Return (x, y) of the center of cell containing provided text 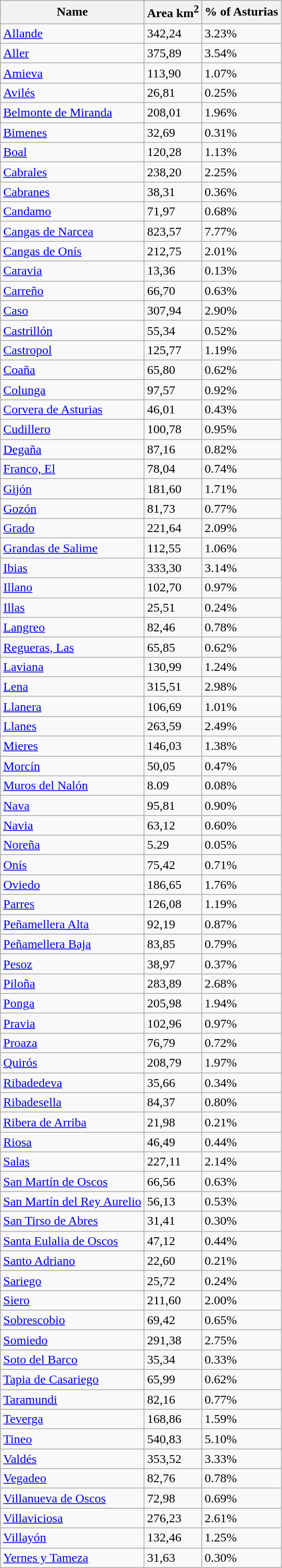
Ribera de Arriba (72, 1122)
Lena (72, 686)
1.07% (241, 73)
Parres (72, 904)
2.09% (241, 528)
2.68% (241, 983)
Castrillón (72, 330)
Santa Eulalia de Oscos (72, 1241)
168,86 (173, 1419)
97,57 (173, 390)
113,90 (173, 73)
0.47% (241, 766)
65,80 (173, 370)
66,70 (173, 291)
0.53% (241, 1201)
1.97% (241, 1063)
Riosa (72, 1142)
Santo Adriano (72, 1261)
31,63 (173, 1558)
Somiedo (72, 1340)
1.94% (241, 1003)
276,23 (173, 1518)
78,04 (173, 469)
Mieres (72, 746)
Allande (72, 33)
Villanueva de Oscos (72, 1498)
0.31% (241, 133)
87,16 (173, 449)
46,49 (173, 1142)
1.76% (241, 885)
146,03 (173, 746)
0.71% (241, 865)
Boal (72, 152)
823,57 (173, 231)
Quirós (72, 1063)
Piloña (72, 983)
Caso (72, 310)
82,16 (173, 1399)
221,64 (173, 528)
63,12 (173, 825)
Cabranes (72, 192)
0.95% (241, 430)
5.29 (173, 845)
Teverga (72, 1419)
Ponga (72, 1003)
Navia (72, 825)
106,69 (173, 706)
0.05% (241, 845)
0.34% (241, 1083)
69,42 (173, 1320)
Bimenes (72, 133)
Castropol (72, 350)
125,77 (173, 350)
81,73 (173, 509)
25,72 (173, 1280)
0.60% (241, 825)
238,20 (173, 172)
540,83 (173, 1439)
1.38% (241, 746)
Cudillero (72, 430)
2.14% (241, 1162)
2.25% (241, 172)
0.69% (241, 1498)
102,70 (173, 588)
13,36 (173, 271)
283,89 (173, 983)
82,76 (173, 1479)
Cangas de Narcea (72, 231)
47,12 (173, 1241)
22,60 (173, 1261)
3.54% (241, 53)
25,51 (173, 607)
1.59% (241, 1419)
San Martín de Oscos (72, 1182)
95,81 (173, 806)
0.90% (241, 806)
132,46 (173, 1538)
0.25% (241, 93)
Soto del Barco (72, 1359)
Ribadesella (72, 1103)
2.61% (241, 1518)
Pesoz (72, 964)
Tapia de Casariego (72, 1380)
Illano (72, 588)
Cangas de Onís (72, 251)
Gozón (72, 509)
Villayón (72, 1538)
1.24% (241, 667)
2.98% (241, 686)
Pravia (72, 1023)
Gijón (72, 489)
0.74% (241, 469)
Peñamellera Baja (72, 944)
0.92% (241, 390)
212,75 (173, 251)
Aller (72, 53)
50,05 (173, 766)
Belmonte de Miranda (72, 113)
75,42 (173, 865)
227,11 (173, 1162)
2.75% (241, 1340)
65,85 (173, 647)
263,59 (173, 726)
Caravia (72, 271)
307,94 (173, 310)
Area km2 (173, 12)
Ribadedeva (72, 1083)
26,81 (173, 93)
Langreo (72, 627)
2.00% (241, 1300)
Degaña (72, 449)
Cabrales (72, 172)
Ibias (72, 568)
76,79 (173, 1043)
5.10% (241, 1439)
38,31 (173, 192)
Grandas de Salime (72, 548)
83,85 (173, 944)
8.09 (173, 786)
1.96% (241, 113)
35,34 (173, 1359)
Morcín (72, 766)
21,98 (173, 1122)
342,24 (173, 33)
71,97 (173, 212)
130,99 (173, 667)
Oviedo (72, 885)
31,41 (173, 1221)
Coaña (72, 370)
Corvera de Asturias (72, 409)
Villaviciosa (72, 1518)
Llanes (72, 726)
Franco, El (72, 469)
66,56 (173, 1182)
0.37% (241, 964)
35,66 (173, 1083)
2.01% (241, 251)
0.87% (241, 924)
120,28 (173, 152)
0.36% (241, 192)
3.14% (241, 568)
375,89 (173, 53)
Carreño (72, 291)
Tineo (72, 1439)
46,01 (173, 409)
Muros del Nalón (72, 786)
7.77% (241, 231)
0.79% (241, 944)
Yernes y Tameza (72, 1558)
Colunga (72, 390)
Grado (72, 528)
Sariego (72, 1280)
Sobrescobio (72, 1320)
211,60 (173, 1300)
0.52% (241, 330)
205,98 (173, 1003)
0.33% (241, 1359)
Salas (72, 1162)
Vegadeo (72, 1479)
Proaza (72, 1043)
0.82% (241, 449)
353,52 (173, 1459)
333,30 (173, 568)
0.68% (241, 212)
Noreña (72, 845)
0.65% (241, 1320)
186,65 (173, 885)
32,69 (173, 133)
38,97 (173, 964)
% of Asturias (241, 12)
181,60 (173, 489)
1.01% (241, 706)
56,13 (173, 1201)
0.08% (241, 786)
0.13% (241, 271)
3.33% (241, 1459)
208,79 (173, 1063)
2.90% (241, 310)
291,38 (173, 1340)
Peñamellera Alta (72, 924)
Candamo (72, 212)
Laviana (72, 667)
72,98 (173, 1498)
2.49% (241, 726)
82,46 (173, 627)
55,34 (173, 330)
112,55 (173, 548)
65,99 (173, 1380)
San Tirso de Abres (72, 1221)
Taramundi (72, 1399)
100,78 (173, 430)
Llanera (72, 706)
Name (72, 12)
92,19 (173, 924)
Illas (72, 607)
Valdés (72, 1459)
126,08 (173, 904)
Siero (72, 1300)
1.13% (241, 152)
Onís (72, 865)
San Martín del Rey Aurelio (72, 1201)
0.43% (241, 409)
102,96 (173, 1023)
3.23% (241, 33)
Amieva (72, 73)
315,51 (173, 686)
84,37 (173, 1103)
Nava (72, 806)
1.06% (241, 548)
Regueras, Las (72, 647)
1.71% (241, 489)
1.25% (241, 1538)
208,01 (173, 113)
Avilés (72, 93)
0.80% (241, 1103)
0.72% (241, 1043)
